From the cell containing the given text, extract its center point as [x, y] coordinate. 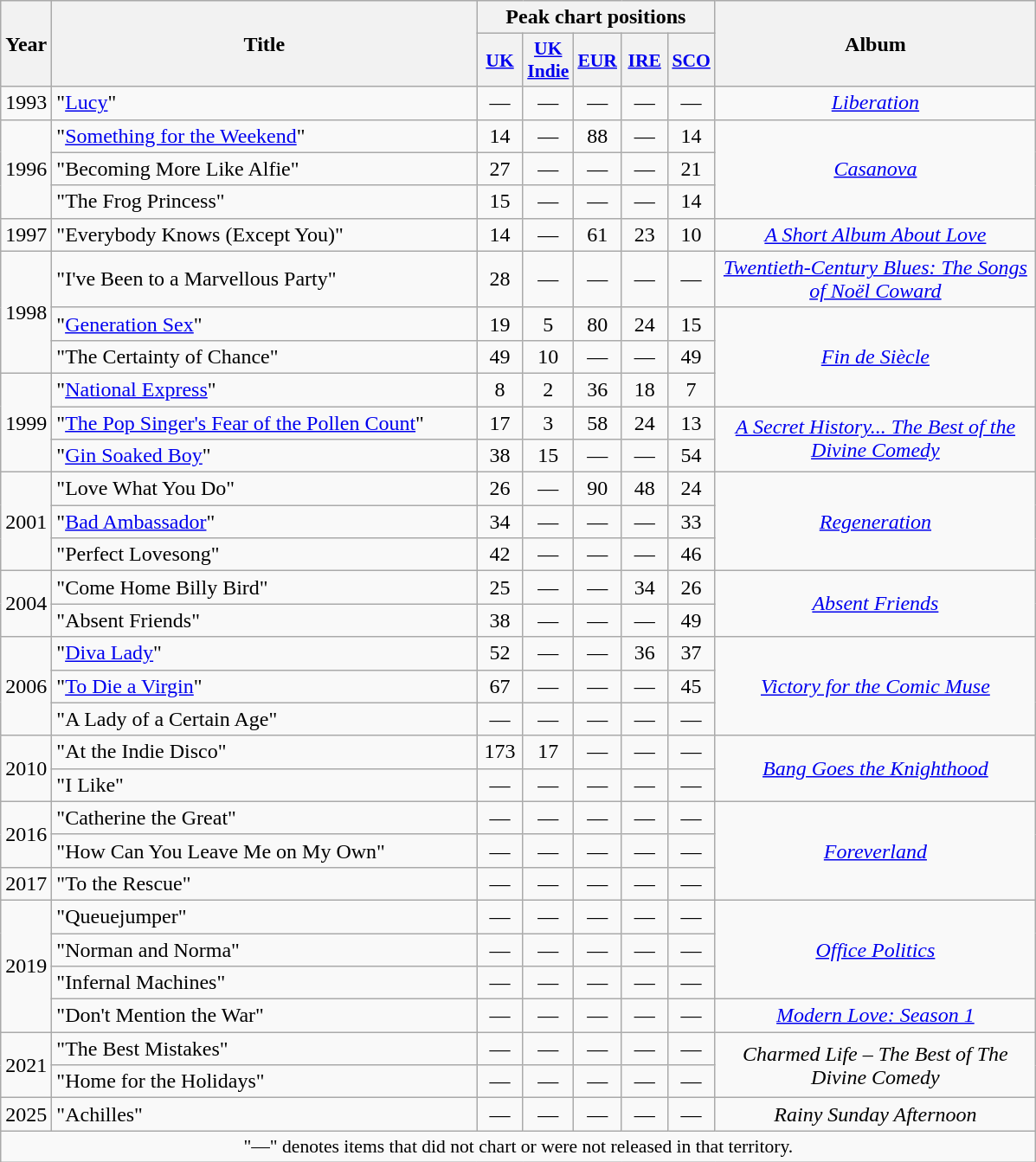
"Norman and Norma" [265, 949]
"The Best Mistakes" [265, 1049]
25 [500, 587]
"Gin Soaked Boy" [265, 456]
54 [691, 456]
2017 [26, 883]
"Absent Friends" [265, 620]
"National Express" [265, 389]
2004 [26, 604]
"A Lady of a Certain Age" [265, 719]
Foreverland [876, 851]
"I Like" [265, 785]
13 [691, 423]
5 [548, 324]
"The Frog Princess" [265, 202]
Casanova [876, 169]
8 [500, 389]
61 [597, 234]
1997 [26, 234]
Fin de Siècle [876, 356]
"Achilles" [265, 1114]
"Come Home Billy Bird" [265, 587]
1999 [26, 422]
"—" denotes items that did not chart or were not released in that territory. [518, 1146]
EUR [597, 61]
"Bad Ambassador" [265, 522]
"Catherine the Great" [265, 818]
19 [500, 324]
Modern Love: Season 1 [876, 1016]
"I've Been to a Marvellous Party" [265, 279]
"Becoming More Like Alfie" [265, 169]
Charmed Life – The Best of The Divine Comedy [876, 1065]
"Perfect Lovesong" [265, 555]
"The Pop Singer's Fear of the Pollen Count" [265, 423]
"Generation Sex" [265, 324]
IRE [644, 61]
"Something for the Weekend" [265, 136]
"How Can You Leave Me on My Own" [265, 851]
46 [691, 555]
28 [500, 279]
"To Die a Virgin" [265, 686]
42 [500, 555]
SCO [691, 61]
"Home for the Holidays" [265, 1082]
2021 [26, 1065]
67 [500, 686]
80 [597, 324]
173 [500, 752]
A Short Album About Love [876, 234]
Album [876, 43]
21 [691, 169]
"Lucy" [265, 103]
Rainy Sunday Afternoon [876, 1114]
7 [691, 389]
45 [691, 686]
2001 [26, 522]
Title [265, 43]
33 [691, 522]
"To the Rescue" [265, 883]
Year [26, 43]
UK [500, 61]
88 [597, 136]
58 [597, 423]
48 [644, 489]
3 [548, 423]
2016 [26, 834]
Peak chart positions [595, 17]
52 [500, 653]
1996 [26, 169]
"The Certainty of Chance" [265, 356]
2010 [26, 768]
18 [644, 389]
2025 [26, 1114]
"Everybody Knows (Except You)" [265, 234]
1993 [26, 103]
Bang Goes the Knighthood [876, 768]
"Don't Mention the War" [265, 1016]
"Diva Lady" [265, 653]
Victory for the Comic Muse [876, 686]
Regeneration [876, 522]
Liberation [876, 103]
2019 [26, 966]
UKIndie [548, 61]
23 [644, 234]
"At the Indie Disco" [265, 752]
2 [548, 389]
A Secret History... The Best of the Divine Comedy [876, 440]
"Love What You Do" [265, 489]
"Queuejumper" [265, 916]
"Infernal Machines" [265, 983]
Office Politics [876, 949]
37 [691, 653]
Absent Friends [876, 604]
90 [597, 489]
27 [500, 169]
Twentieth-Century Blues: The Songs of Noël Coward [876, 279]
2006 [26, 686]
1998 [26, 311]
